For the text-containing cell, return its midpoint in [X, Y] coordinate format. 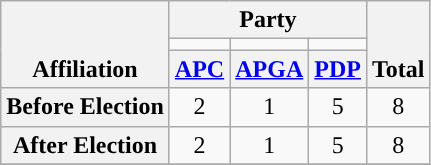
After Election [86, 145]
PDP [338, 69]
APGA [270, 69]
Total [399, 44]
Affiliation [86, 44]
Before Election [86, 107]
APC [199, 69]
Party [268, 20]
